Scan for the cell matching the given text and deliver its [x, y] coordinate at center. 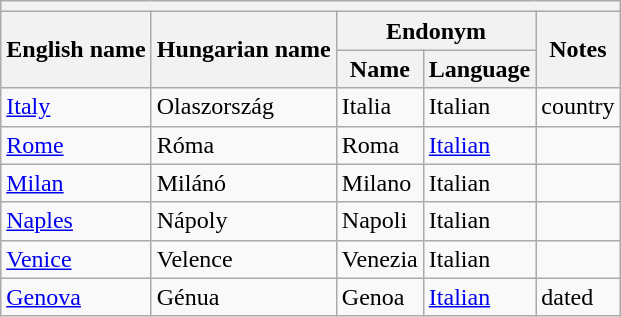
Rome [76, 145]
Italy [76, 107]
Italia [380, 107]
dated [578, 297]
Endonym [436, 31]
Venice [76, 259]
Hungarian name [244, 50]
Notes [578, 50]
Olaszország [244, 107]
Milan [76, 183]
Venezia [380, 259]
Velence [244, 259]
Milano [380, 183]
Naples [76, 221]
country [578, 107]
Genova [76, 297]
Nápoly [244, 221]
Roma [380, 145]
Milánó [244, 183]
Génua [244, 297]
Genoa [380, 297]
Napoli [380, 221]
Róma [244, 145]
Language [479, 69]
English name [76, 50]
Name [380, 69]
